Scan for the cell matching the given text and deliver its [X, Y] coordinate at center. 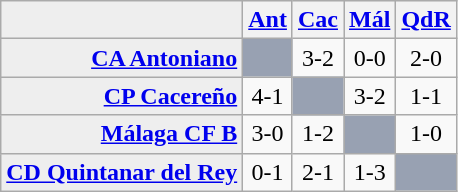
0-1 [268, 172]
2-0 [426, 58]
CP Cacereño [122, 96]
1-2 [318, 134]
Cac [318, 20]
4-1 [268, 96]
1-3 [370, 172]
QdR [426, 20]
1-1 [426, 96]
CD Quintanar del Rey [122, 172]
Ant [268, 20]
CA Antoniano [122, 58]
Mál [370, 20]
3-0 [268, 134]
1-0 [426, 134]
Málaga CF B [122, 134]
0-0 [370, 58]
2-1 [318, 172]
